Detect which cell encompasses the target text, then output its [x, y] center coordinate. 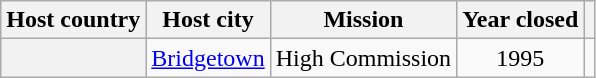
Bridgetown [208, 58]
Host city [208, 20]
Host country [74, 20]
Mission [363, 20]
High Commission [363, 58]
1995 [520, 58]
Year closed [520, 20]
